Provide the [X, Y] coordinate of the cell's center where the given text is located.  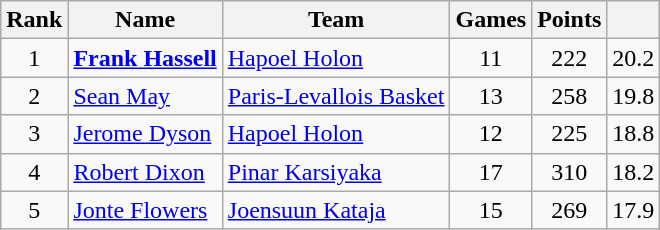
225 [570, 134]
Team [336, 20]
258 [570, 96]
310 [570, 172]
5 [34, 210]
Paris-Levallois Basket [336, 96]
Jonte Flowers [145, 210]
12 [491, 134]
17.9 [634, 210]
11 [491, 58]
1 [34, 58]
222 [570, 58]
Robert Dixon [145, 172]
Rank [34, 20]
269 [570, 210]
Sean May [145, 96]
Name [145, 20]
17 [491, 172]
Joensuun Kataja [336, 210]
3 [34, 134]
18.2 [634, 172]
2 [34, 96]
20.2 [634, 58]
Games [491, 20]
19.8 [634, 96]
13 [491, 96]
15 [491, 210]
Jerome Dyson [145, 134]
18.8 [634, 134]
Points [570, 20]
4 [34, 172]
Pinar Karsiyaka [336, 172]
Frank Hassell [145, 58]
